Provide the [X, Y] coordinate of the cell's center where the given text is located.  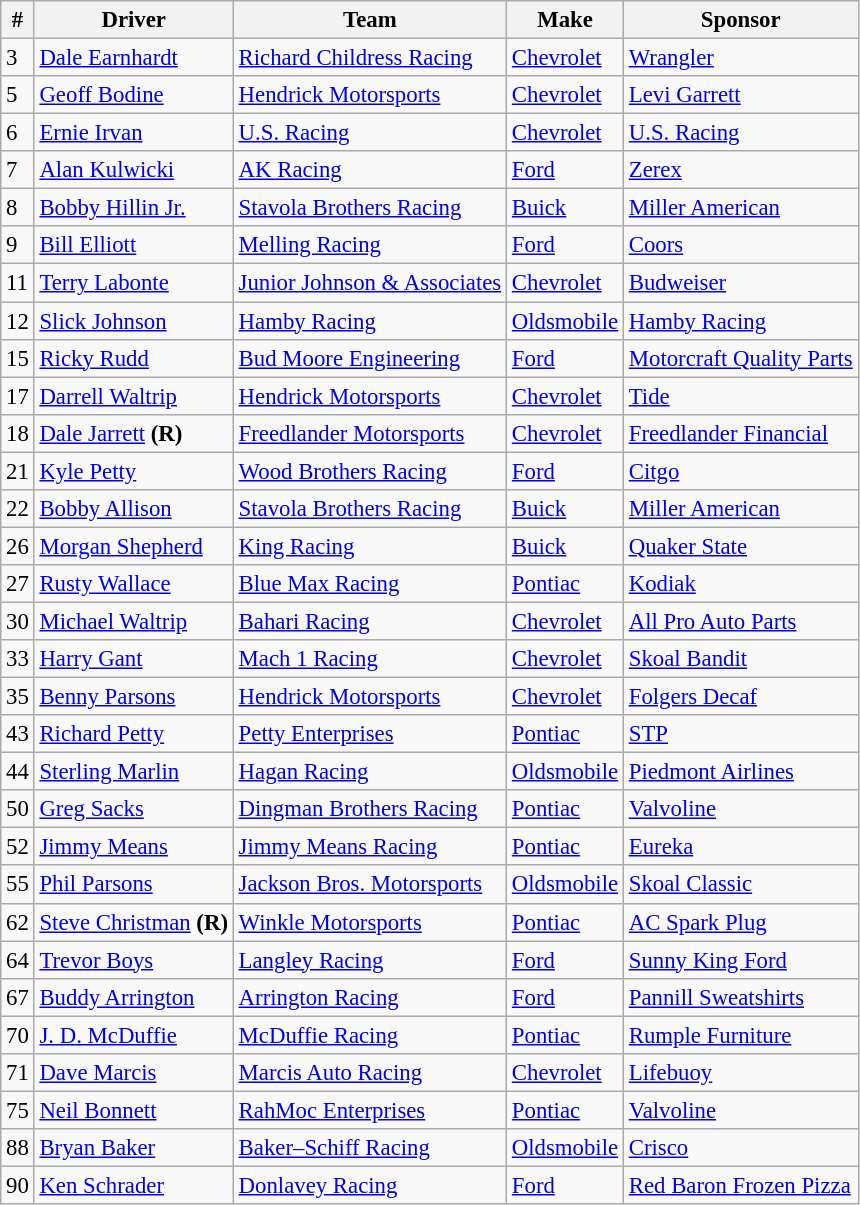
55 [18, 885]
Driver [134, 20]
90 [18, 1185]
15 [18, 358]
Jimmy Means [134, 847]
Richard Childress Racing [370, 58]
Melling Racing [370, 245]
Tide [740, 396]
Citgo [740, 471]
62 [18, 922]
Donlavey Racing [370, 1185]
Dingman Brothers Racing [370, 809]
Kyle Petty [134, 471]
Dave Marcis [134, 1073]
Sponsor [740, 20]
3 [18, 58]
Michael Waltrip [134, 621]
64 [18, 960]
Freedlander Motorsports [370, 433]
Sunny King Ford [740, 960]
Ken Schrader [134, 1185]
35 [18, 697]
Langley Racing [370, 960]
7 [18, 170]
Budweiser [740, 283]
21 [18, 471]
Skoal Classic [740, 885]
43 [18, 734]
Terry Labonte [134, 283]
Junior Johnson & Associates [370, 283]
Make [566, 20]
Harry Gant [134, 659]
Benny Parsons [134, 697]
Sterling Marlin [134, 772]
Darrell Waltrip [134, 396]
Folgers Decaf [740, 697]
STP [740, 734]
Motorcraft Quality Parts [740, 358]
McDuffie Racing [370, 1035]
Alan Kulwicki [134, 170]
52 [18, 847]
71 [18, 1073]
Team [370, 20]
Dale Jarrett (R) [134, 433]
8 [18, 208]
27 [18, 584]
All Pro Auto Parts [740, 621]
11 [18, 283]
17 [18, 396]
Rumple Furniture [740, 1035]
Buddy Arrington [134, 997]
# [18, 20]
Hagan Racing [370, 772]
Wood Brothers Racing [370, 471]
22 [18, 509]
Morgan Shepherd [134, 546]
Slick Johnson [134, 321]
Eureka [740, 847]
Neil Bonnett [134, 1110]
Bud Moore Engineering [370, 358]
Lifebuoy [740, 1073]
33 [18, 659]
King Racing [370, 546]
Quaker State [740, 546]
Ricky Rudd [134, 358]
Freedlander Financial [740, 433]
Phil Parsons [134, 885]
Wrangler [740, 58]
Kodiak [740, 584]
18 [18, 433]
Red Baron Frozen Pizza [740, 1185]
Richard Petty [134, 734]
Petty Enterprises [370, 734]
Coors [740, 245]
Greg Sacks [134, 809]
Trevor Boys [134, 960]
Skoal Bandit [740, 659]
75 [18, 1110]
6 [18, 133]
Bobby Hillin Jr. [134, 208]
88 [18, 1148]
Geoff Bodine [134, 95]
Bobby Allison [134, 509]
26 [18, 546]
Ernie Irvan [134, 133]
Bill Elliott [134, 245]
Arrington Racing [370, 997]
Marcis Auto Racing [370, 1073]
5 [18, 95]
Steve Christman (R) [134, 922]
Pannill Sweatshirts [740, 997]
Winkle Motorsports [370, 922]
50 [18, 809]
30 [18, 621]
J. D. McDuffie [134, 1035]
Rusty Wallace [134, 584]
Baker–Schiff Racing [370, 1148]
Bahari Racing [370, 621]
Piedmont Airlines [740, 772]
Levi Garrett [740, 95]
Blue Max Racing [370, 584]
Dale Earnhardt [134, 58]
12 [18, 321]
Zerex [740, 170]
Jimmy Means Racing [370, 847]
Mach 1 Racing [370, 659]
70 [18, 1035]
44 [18, 772]
Crisco [740, 1148]
AC Spark Plug [740, 922]
RahMoc Enterprises [370, 1110]
Bryan Baker [134, 1148]
AK Racing [370, 170]
67 [18, 997]
Jackson Bros. Motorsports [370, 885]
9 [18, 245]
